From the cell containing the given text, extract its center point as (X, Y) coordinate. 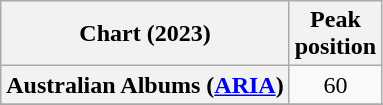
60 (335, 85)
Chart (2023) (145, 34)
Peakposition (335, 34)
Australian Albums (ARIA) (145, 85)
